Locate the cell with the specified text and output its (x, y) center coordinate. 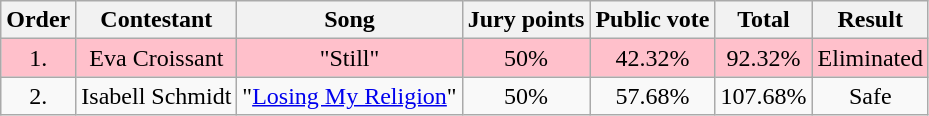
2. (38, 96)
Order (38, 20)
Eliminated (870, 58)
Song (350, 20)
1. (38, 58)
107.68% (764, 96)
Contestant (156, 20)
Total (764, 20)
Jury points (526, 20)
Isabell Schmidt (156, 96)
"Losing My Religion" (350, 96)
92.32% (764, 58)
Safe (870, 96)
"Still" (350, 58)
Eva Croissant (156, 58)
42.32% (652, 58)
57.68% (652, 96)
Result (870, 20)
Public vote (652, 20)
